Identify which cell holds the provided text, then report its [x, y] central coordinate. 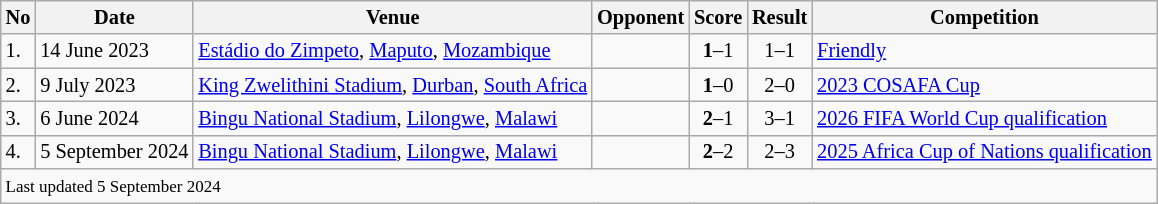
Venue [392, 17]
Opponent [640, 17]
6 June 2024 [114, 118]
2025 Africa Cup of Nations qualification [984, 152]
King Zwelithini Stadium, Durban, South Africa [392, 85]
Last updated 5 September 2024 [579, 186]
2–0 [780, 85]
Result [780, 17]
3. [18, 118]
Date [114, 17]
2–3 [780, 152]
2–2 [718, 152]
2–1 [718, 118]
Score [718, 17]
Friendly [984, 51]
Estádio do Zimpeto, Maputo, Mozambique [392, 51]
No [18, 17]
2. [18, 85]
2026 FIFA World Cup qualification [984, 118]
1–0 [718, 85]
Competition [984, 17]
3–1 [780, 118]
2023 COSAFA Cup [984, 85]
9 July 2023 [114, 85]
1. [18, 51]
14 June 2023 [114, 51]
5 September 2024 [114, 152]
4. [18, 152]
